Search for the cell housing the specified text and yield its (X, Y) center coordinate. 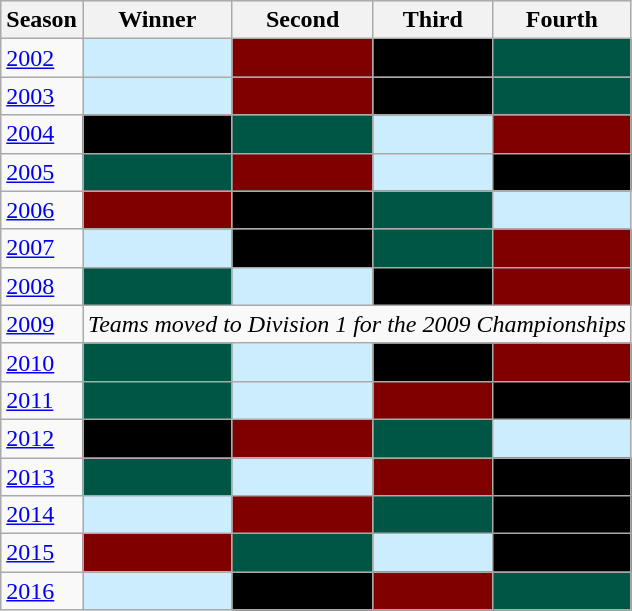
2015 (42, 553)
2012 (42, 438)
Fourth (562, 20)
2004 (42, 134)
2006 (42, 210)
Second (302, 20)
Season (42, 20)
Third (432, 20)
2009 (42, 324)
Teams moved to Division 1 for the 2009 Championships (356, 324)
Winner (156, 20)
2008 (42, 286)
2003 (42, 96)
2002 (42, 58)
2016 (42, 591)
2014 (42, 515)
2013 (42, 477)
2005 (42, 172)
2010 (42, 362)
2007 (42, 248)
2011 (42, 400)
